Locate the cell with the specified text and output its [X, Y] center coordinate. 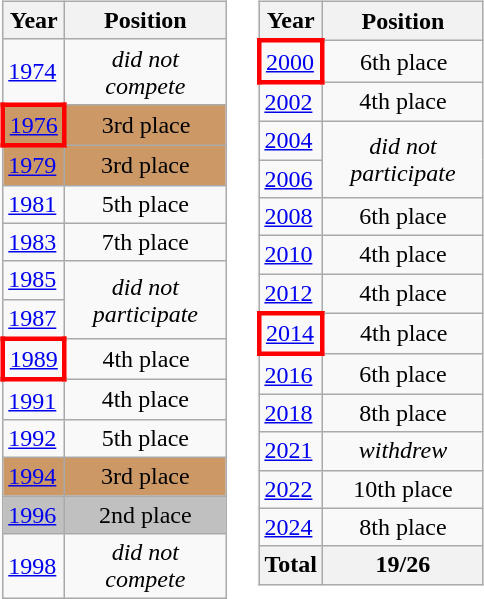
1994 [34, 476]
2018 [291, 413]
2021 [291, 451]
2024 [291, 527]
1985 [34, 280]
1976 [34, 124]
1981 [34, 204]
19/26 [402, 565]
2012 [291, 294]
1992 [34, 438]
2008 [291, 217]
1996 [34, 515]
7th place [146, 242]
2002 [291, 102]
2014 [291, 334]
1998 [34, 566]
1991 [34, 400]
1983 [34, 242]
2010 [291, 255]
2000 [291, 62]
Total [291, 565]
2022 [291, 489]
2nd place [146, 515]
1979 [34, 165]
1987 [34, 319]
2006 [291, 179]
2016 [291, 374]
1989 [34, 360]
1974 [34, 72]
10th place [402, 489]
2004 [291, 140]
withdrew [402, 451]
